Capture the cell that displays the provided text and extract its (x, y) central coordinate. 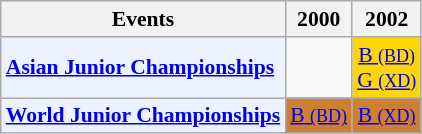
B (BD) (318, 116)
B (XD) (386, 116)
2002 (386, 19)
World Junior Championships (143, 116)
Asian Junior Championships (143, 68)
2000 (318, 19)
Events (143, 19)
B (BD)G (XD) (386, 68)
